For the text-containing cell, return its midpoint in [x, y] coordinate format. 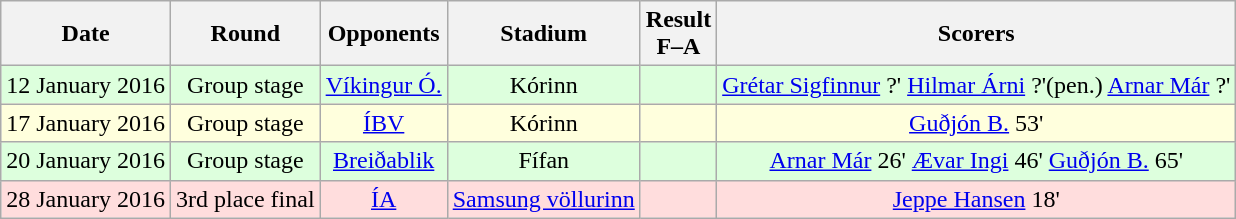
Guðjón B. 53' [976, 123]
Grétar Sigfinnur ?' Hilmar Árni ?'(pen.) Arnar Már ?' [976, 85]
Opponents [384, 34]
Víkingur Ó. [384, 85]
Samsung völlurinn [544, 199]
Stadium [544, 34]
12 January 2016 [86, 85]
ÍA [384, 199]
Round [245, 34]
Scorers [976, 34]
ÍBV [384, 123]
Date [86, 34]
3rd place final [245, 199]
Fífan [544, 161]
28 January 2016 [86, 199]
Arnar Már 26' Ævar Ingi 46' Guðjón B. 65' [976, 161]
Breiðablik [384, 161]
20 January 2016 [86, 161]
17 January 2016 [86, 123]
ResultF–A [678, 34]
Jeppe Hansen 18' [976, 199]
